Extract the (x, y) coordinate from the center of the cell holding the provided text.  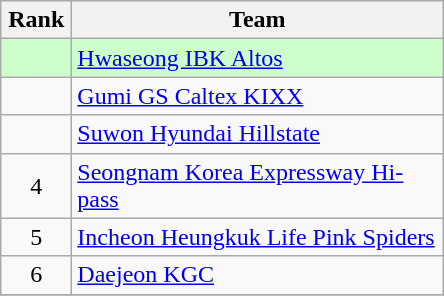
6 (36, 275)
4 (36, 186)
Rank (36, 20)
5 (36, 237)
Gumi GS Caltex KIXX (258, 96)
Incheon Heungkuk Life Pink Spiders (258, 237)
Seongnam Korea Expressway Hi-pass (258, 186)
Hwaseong IBK Altos (258, 58)
Team (258, 20)
Suwon Hyundai Hillstate (258, 134)
Daejeon KGC (258, 275)
